Search for the cell housing the specified text and yield its [X, Y] center coordinate. 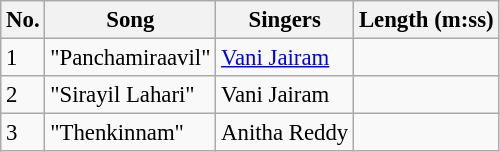
1 [23, 58]
Anitha Reddy [285, 133]
Singers [285, 20]
No. [23, 20]
Length (m:ss) [426, 20]
"Sirayil Lahari" [130, 95]
Song [130, 20]
2 [23, 95]
"Panchamiraavil" [130, 58]
"Thenkinnam" [130, 133]
3 [23, 133]
